Determine the [x, y] coordinate at the center of the cell enclosing the given text.  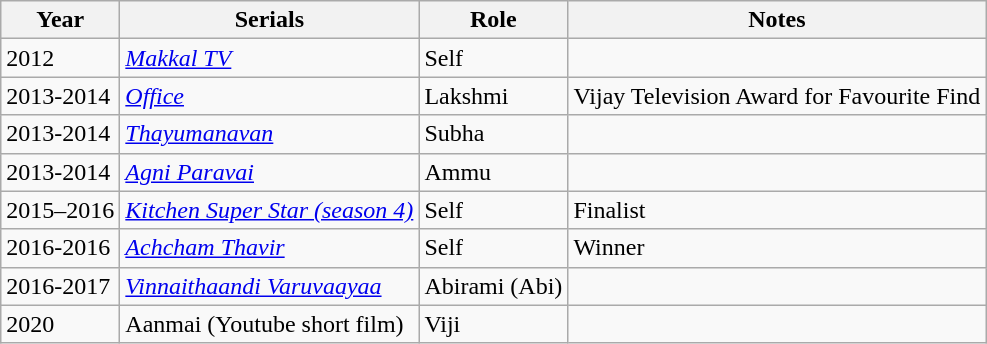
2020 [60, 324]
Finalist [777, 210]
Agni Paravai [270, 172]
2015–2016 [60, 210]
2016-2017 [60, 286]
Thayumanavan [270, 134]
Winner [777, 248]
Lakshmi [494, 96]
Year [60, 20]
Serials [270, 20]
Office [270, 96]
Notes [777, 20]
2016-2016 [60, 248]
Vinnaithaandi Varuvaayaa [270, 286]
Viji [494, 324]
Vijay Television Award for Favourite Find [777, 96]
2012 [60, 58]
Role [494, 20]
Aanmai (Youtube short film) [270, 324]
Kitchen Super Star (season 4) [270, 210]
Ammu [494, 172]
Subha [494, 134]
Makkal TV [270, 58]
Achcham Thavir [270, 248]
Abirami (Abi) [494, 286]
